Locate the cell with the specified text and output its (x, y) center coordinate. 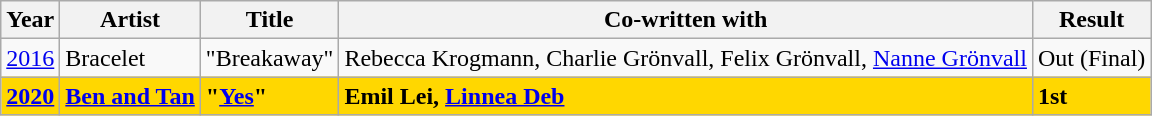
Result (1091, 20)
Bracelet (130, 58)
Year (30, 20)
Rebecca Krogmann, Charlie Grönvall, Felix Grönvall, Nanne Grönvall (686, 58)
Title (270, 20)
Out (Final) (1091, 58)
Ben and Tan (130, 96)
"Yes" (270, 96)
2016 (30, 58)
1st (1091, 96)
2020 (30, 96)
Artist (130, 20)
"Breakaway" (270, 58)
Co-written with (686, 20)
Emil Lei, Linnea Deb (686, 96)
